Extract the (x, y) coordinate from the center of the cell holding the provided text.  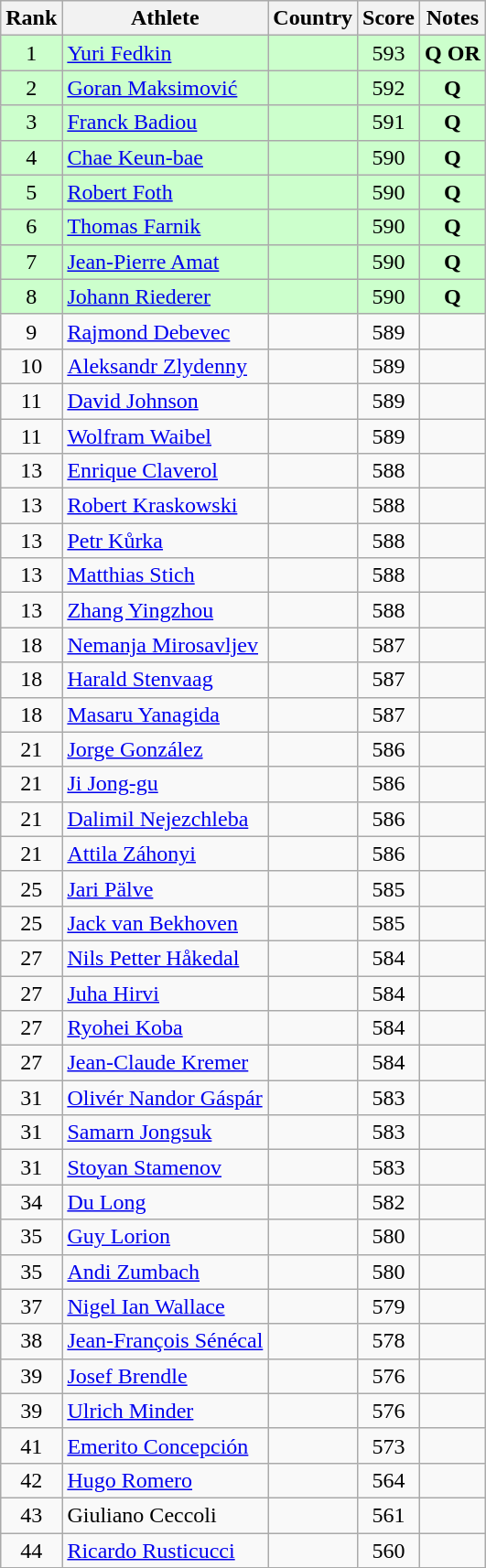
Guy Lorion (165, 1237)
Score (389, 18)
Jean-Pierre Amat (165, 262)
564 (389, 1480)
3 (31, 123)
Ricardo Rusticucci (165, 1551)
Hugo Romero (165, 1480)
6 (31, 227)
Johann Riederer (165, 296)
Zhang Yingzhou (165, 610)
2 (31, 88)
Thomas Farnik (165, 227)
561 (389, 1515)
Nemanja Mirosavljev (165, 645)
Franck Badiou (165, 123)
34 (31, 1202)
Nigel Ian Wallace (165, 1306)
Robert Kraskowski (165, 506)
8 (31, 296)
Du Long (165, 1202)
Attila Záhonyi (165, 854)
593 (389, 53)
Masaru Yanagida (165, 714)
Stoyan Stamenov (165, 1167)
Notes (453, 18)
Jorge González (165, 749)
Jean-François Sénécal (165, 1341)
Yuri Fedkin (165, 53)
Jean-Claude Kremer (165, 1063)
Wolfram Waibel (165, 436)
Jari Pälve (165, 888)
Enrique Claverol (165, 471)
592 (389, 88)
560 (389, 1551)
Rank (31, 18)
Ji Jong-gu (165, 784)
44 (31, 1551)
Country (313, 18)
1 (31, 53)
David Johnson (165, 401)
Josef Brendle (165, 1376)
Goran Maksimović (165, 88)
579 (389, 1306)
38 (31, 1341)
Nils Petter Håkedal (165, 958)
Q OR (453, 53)
591 (389, 123)
582 (389, 1202)
10 (31, 366)
Giuliano Ceccoli (165, 1515)
Petr Kůrka (165, 541)
Ryohei Koba (165, 1028)
Matthias Stich (165, 575)
Emerito Concepción (165, 1445)
37 (31, 1306)
Ulrich Minder (165, 1411)
Samarn Jongsuk (165, 1133)
5 (31, 192)
Olivér Nandor Gáspár (165, 1098)
43 (31, 1515)
4 (31, 157)
41 (31, 1445)
42 (31, 1480)
Andi Zumbach (165, 1272)
Harald Stenvaag (165, 680)
Aleksandr Zlydenny (165, 366)
Dalimil Nejezchleba (165, 819)
Chae Keun-bae (165, 157)
Jack van Bekhoven (165, 923)
7 (31, 262)
578 (389, 1341)
Athlete (165, 18)
Juha Hirvi (165, 993)
Robert Foth (165, 192)
Rajmond Debevec (165, 331)
9 (31, 331)
573 (389, 1445)
